Provide the [x, y] coordinate of the cell's center where the given text is located.  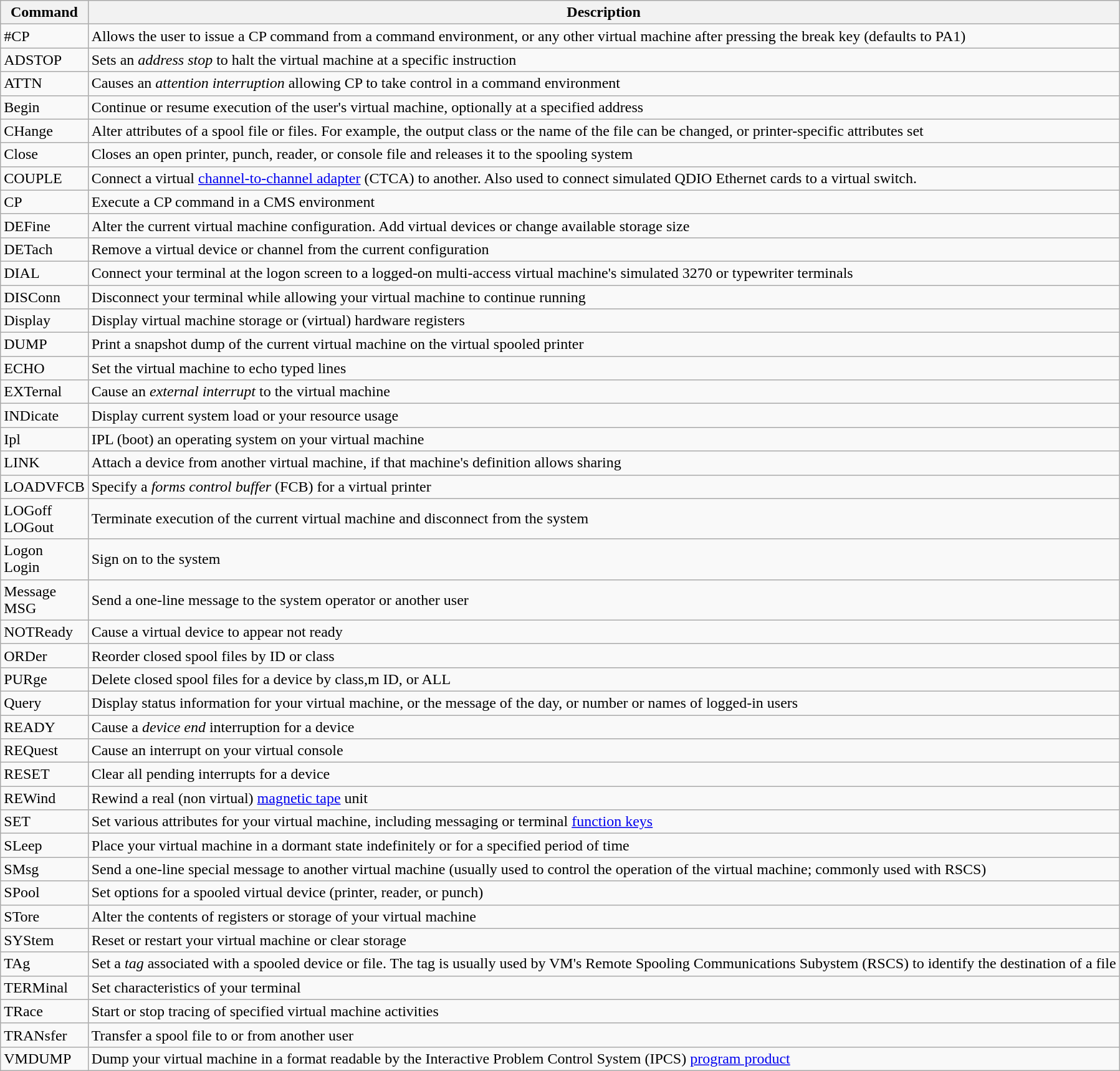
Causes an attention interruption allowing CP to take control in a command environment [603, 83]
Alter the contents of registers or storage of your virtual machine [603, 916]
SYStem [44, 940]
CP [44, 202]
Attach a device from another virtual machine, if that machine's definition allows sharing [603, 463]
Display [44, 321]
TRace [44, 1011]
Send a one-line message to the system operator or another user [603, 599]
Command [44, 12]
SET [44, 822]
REQuest [44, 751]
READY [44, 727]
STore [44, 916]
TERMinal [44, 988]
VMDUMP [44, 1059]
Set characteristics of your terminal [603, 988]
Connect a virtual channel-to-channel adapter (CTCA) to another. Also used to connect simulated QDIO Ethernet cards to a virtual switch. [603, 178]
DISConn [44, 297]
SMsg [44, 869]
Query [44, 703]
DIAL [44, 273]
Specify a forms control buffer (FCB) for a virtual printer [603, 487]
Transfer a spool file to or from another user [603, 1035]
INDicate [44, 416]
Alter the current virtual machine configuration. Add virtual devices or change available storage size [603, 226]
EXTernal [44, 392]
Disconnect your terminal while allowing your virtual machine to continue running [603, 297]
Dump your virtual machine in a format readable by the Interactive Problem Control System (IPCS) program product [603, 1059]
LogonLogin [44, 559]
ECHO [44, 368]
Place your virtual machine in a dormant state indefinitely or for a specified period of time [603, 845]
DETach [44, 249]
Reset or restart your virtual machine or clear storage [603, 940]
DEFine [44, 226]
LOGoffLOGout [44, 518]
TAg [44, 964]
Reorder closed spool files by ID or class [603, 655]
Description [603, 12]
ADSTOP [44, 60]
Alter attributes of a spool file or files. For example, the output class or the name of the file can be changed, or printer-specific attributes set [603, 131]
Set options for a spooled virtual device (printer, reader, or punch) [603, 893]
Continue or resume execution of the user's virtual machine, optionally at a specified address [603, 107]
Sign on to the system [603, 559]
REWind [44, 798]
Connect your terminal at the logon screen to a logged-on multi-access virtual machine's simulated 3270 or typewriter terminals [603, 273]
Rewind a real (non virtual) magnetic tape unit [603, 798]
CHange [44, 131]
#CP [44, 36]
Delete closed spool files for a device by class,m ID, or ALL [603, 679]
Terminate execution of the current virtual machine and disconnect from the system [603, 518]
Clear all pending interrupts for a device [603, 774]
Sets an address stop to halt the virtual machine at a specific instruction [603, 60]
Begin [44, 107]
Ipl [44, 439]
PURge [44, 679]
LOADVFCB [44, 487]
ORDer [44, 655]
SPool [44, 893]
Cause a device end interruption for a device [603, 727]
Start or stop tracing of specified virtual machine activities [603, 1011]
Closes an open printer, punch, reader, or console file and releases it to the spooling system [603, 155]
Remove a virtual device or channel from the current configuration [603, 249]
Display virtual machine storage or (virtual) hardware registers [603, 321]
Set the virtual machine to echo typed lines [603, 368]
Display status information for your virtual machine, or the message of the day, or number or names of logged-in users [603, 703]
ATTN [44, 83]
Display current system load or your resource usage [603, 416]
COUPLE [44, 178]
SLeep [44, 845]
Send a one-line special message to another virtual machine (usually used to control the operation of the virtual machine; commonly used with RSCS) [603, 869]
LINK [44, 463]
IPL (boot) an operating system on your virtual machine [603, 439]
Allows the user to issue a CP command from a command environment, or any other virtual machine after pressing the break key (defaults to PA1) [603, 36]
Cause an external interrupt to the virtual machine [603, 392]
Cause an interrupt on your virtual console [603, 751]
DUMP [44, 345]
Execute a CP command in a CMS environment [603, 202]
Print a snapshot dump of the current virtual machine on the virtual spooled printer [603, 345]
Close [44, 155]
Cause a virtual device to appear not ready [603, 632]
NOTReady [44, 632]
TRANsfer [44, 1035]
RESET [44, 774]
Set various attributes for your virtual machine, including messaging or terminal function keys [603, 822]
MessageMSG [44, 599]
